Output the [x, y] coordinate of the center of the cell containing the given text.  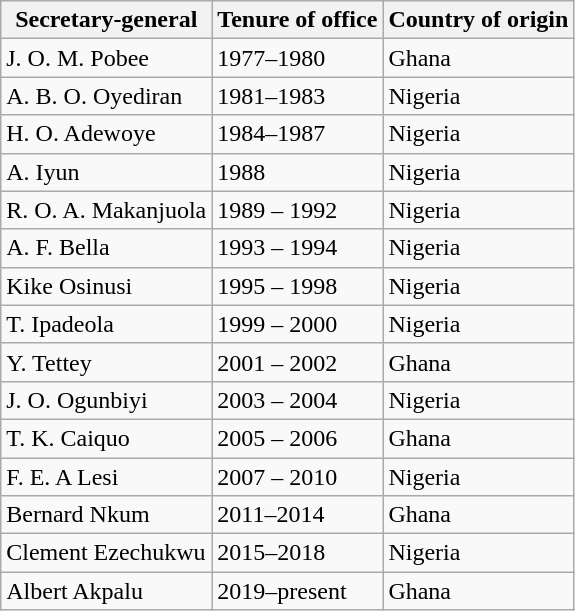
1989 – 1992 [298, 210]
Y. Tettey [106, 362]
T. Ipadeola [106, 324]
1995 – 1998 [298, 286]
2003 – 2004 [298, 400]
2019–present [298, 591]
1999 – 2000 [298, 324]
R. O. A. Makanjuola [106, 210]
2007 – 2010 [298, 477]
1988 [298, 172]
Clement Ezechukwu [106, 553]
Country of origin [478, 20]
1984–1987 [298, 134]
Kike Osinusi [106, 286]
A. B. O. Oyediran [106, 96]
1993 – 1994 [298, 248]
A. Iyun [106, 172]
T. K. Caiquo [106, 438]
A. F. Bella [106, 248]
Tenure of office [298, 20]
J. O. M. Pobee [106, 58]
H. O. Adewoye [106, 134]
1981–1983 [298, 96]
J. O. Ogunbiyi [106, 400]
F. E. A Lesi [106, 477]
2011–2014 [298, 515]
Albert Akpalu [106, 591]
Secretary-general [106, 20]
Bernard Nkum [106, 515]
1977–1980 [298, 58]
2001 – 2002 [298, 362]
2015–2018 [298, 553]
2005 – 2006 [298, 438]
